Pinpoint the cell where the given text exists, returning its (x, y) midpoint coordinate. 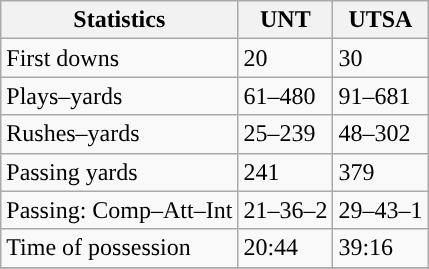
39:16 (380, 248)
30 (380, 58)
25–239 (286, 134)
21–36–2 (286, 210)
20 (286, 58)
48–302 (380, 134)
379 (380, 172)
241 (286, 172)
Rushes–yards (120, 134)
Passing yards (120, 172)
First downs (120, 58)
Plays–yards (120, 96)
91–681 (380, 96)
20:44 (286, 248)
UTSA (380, 20)
UNT (286, 20)
61–480 (286, 96)
Statistics (120, 20)
Passing: Comp–Att–Int (120, 210)
29–43–1 (380, 210)
Time of possession (120, 248)
